Provide the (X, Y) coordinate of the cell's center where the given text is located.  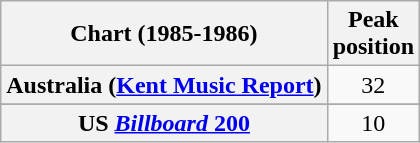
Australia (Kent Music Report) (164, 85)
10 (373, 123)
Peakposition (373, 34)
Chart (1985-1986) (164, 34)
32 (373, 85)
US Billboard 200 (164, 123)
